Return the [x, y] coordinate for the center point of the cell that contains the specified text.  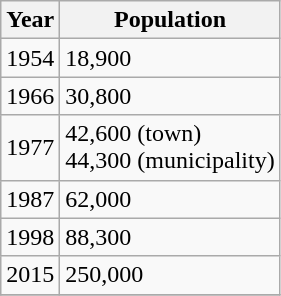
1987 [30, 199]
2015 [30, 275]
250,000 [170, 275]
1966 [30, 96]
1954 [30, 58]
30,800 [170, 96]
Year [30, 20]
1977 [30, 148]
88,300 [170, 237]
18,900 [170, 58]
Population [170, 20]
42,600 (town)44,300 (municipality) [170, 148]
62,000 [170, 199]
1998 [30, 237]
